Scan for the cell matching the given text and deliver its [X, Y] coordinate at center. 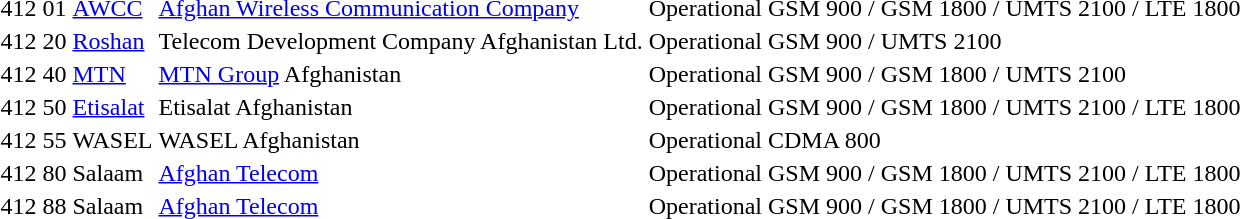
MTN [112, 74]
55 [54, 140]
40 [54, 74]
80 [54, 173]
Salaam [112, 173]
WASEL [112, 140]
Telecom Development Company Afghanistan Ltd. [400, 41]
20 [54, 41]
MTN Group Afghanistan [400, 74]
Afghan Telecom [400, 173]
50 [54, 107]
Roshan [112, 41]
WASEL Afghanistan [400, 140]
Etisalat Afghanistan [400, 107]
Etisalat [112, 107]
